Output the [x, y] coordinate of the center of the cell containing the given text.  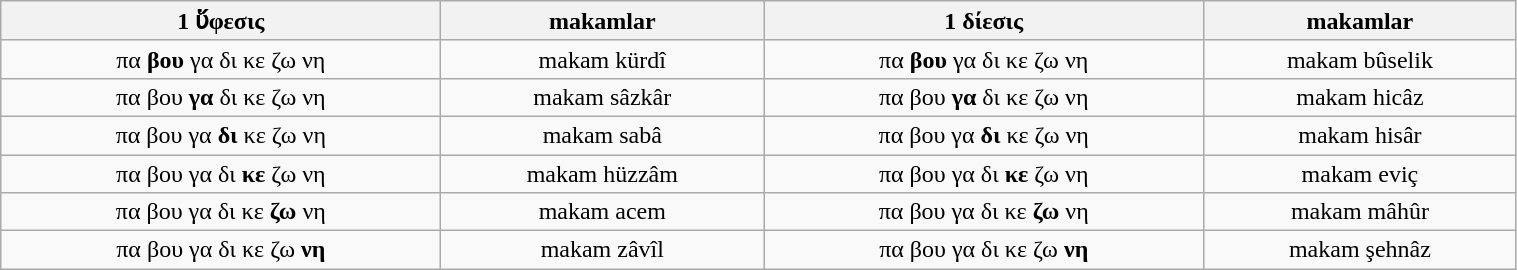
makam eviç [1360, 173]
makam acem [602, 212]
makam kürdî [602, 59]
makam zâvîl [602, 250]
makam sabâ [602, 135]
1 δίεσις [984, 21]
makam hüzzâm [602, 173]
makam bûselik [1360, 59]
makam mâhûr [1360, 212]
makam hicâz [1360, 97]
makam sâzkâr [602, 97]
makam hisâr [1360, 135]
1 ὕφεσις [221, 21]
makam şehnâz [1360, 250]
